Pinpoint the cell where the given text exists, returning its [x, y] midpoint coordinate. 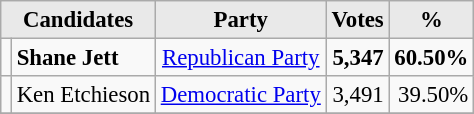
5,347 [358, 58]
39.50% [432, 95]
Republican Party [240, 58]
Candidates [78, 20]
3,491 [358, 95]
Shane Jett [83, 58]
Democratic Party [240, 95]
Votes [358, 20]
Party [240, 20]
60.50% [432, 58]
% [432, 20]
Ken Etchieson [83, 95]
